Extract the (x, y) coordinate from the center of the cell holding the provided text.  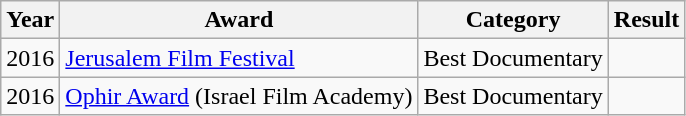
Year (30, 20)
Ophir Award (Israel Film Academy) (239, 96)
Category (513, 20)
Jerusalem Film Festival (239, 58)
Result (646, 20)
Award (239, 20)
